Pinpoint the cell where the given text exists, returning its (x, y) midpoint coordinate. 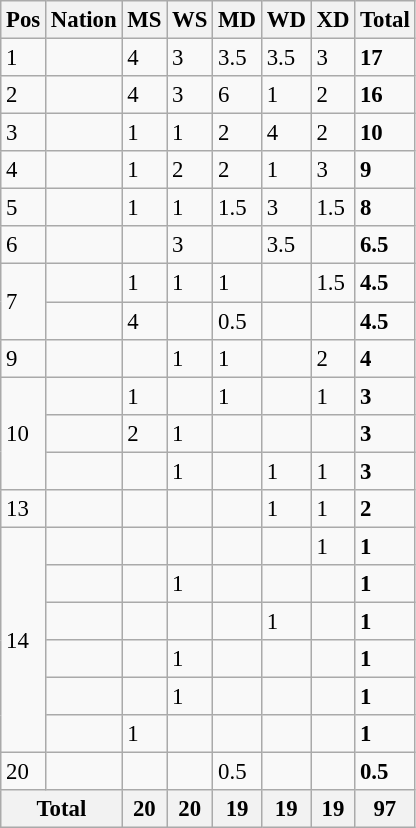
Nation (84, 20)
13 (24, 509)
7 (24, 302)
14 (24, 640)
17 (385, 58)
MD (238, 20)
Pos (24, 20)
8 (385, 208)
16 (385, 95)
XD (333, 20)
MS (144, 20)
WS (190, 20)
WD (286, 20)
6.5 (385, 245)
97 (385, 809)
5 (24, 208)
